Identify which cell holds the provided text, then report its [x, y] central coordinate. 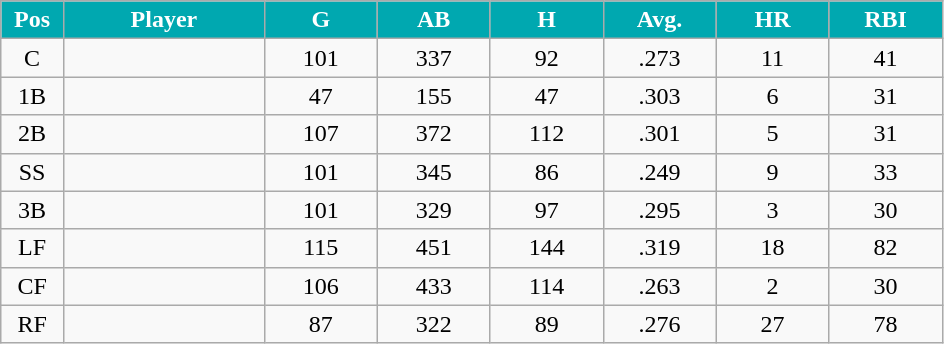
106 [320, 286]
114 [546, 286]
112 [546, 134]
329 [434, 210]
3B [32, 210]
.273 [660, 58]
6 [772, 96]
89 [546, 324]
107 [320, 134]
33 [886, 172]
1B [32, 96]
18 [772, 248]
.249 [660, 172]
RBI [886, 20]
SS [32, 172]
322 [434, 324]
155 [434, 96]
3 [772, 210]
451 [434, 248]
27 [772, 324]
G [320, 20]
433 [434, 286]
97 [546, 210]
86 [546, 172]
CF [32, 286]
2B [32, 134]
.263 [660, 286]
Avg. [660, 20]
372 [434, 134]
82 [886, 248]
78 [886, 324]
.303 [660, 96]
2 [772, 286]
Player [164, 20]
H [546, 20]
144 [546, 248]
345 [434, 172]
92 [546, 58]
.301 [660, 134]
5 [772, 134]
HR [772, 20]
11 [772, 58]
115 [320, 248]
.319 [660, 248]
AB [434, 20]
87 [320, 324]
LF [32, 248]
.295 [660, 210]
Pos [32, 20]
337 [434, 58]
C [32, 58]
9 [772, 172]
.276 [660, 324]
RF [32, 324]
41 [886, 58]
